From the cell containing the given text, extract its center point as (X, Y) coordinate. 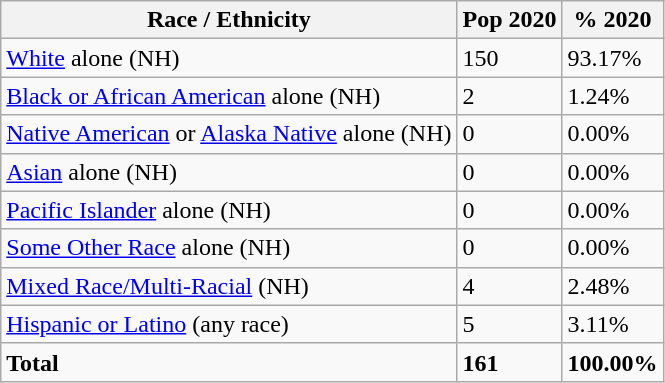
150 (510, 58)
White alone (NH) (229, 58)
5 (510, 324)
Pacific Islander alone (NH) (229, 210)
161 (510, 362)
2.48% (612, 286)
Asian alone (NH) (229, 172)
Race / Ethnicity (229, 20)
Hispanic or Latino (any race) (229, 324)
1.24% (612, 96)
3.11% (612, 324)
Total (229, 362)
Mixed Race/Multi-Racial (NH) (229, 286)
Black or African American alone (NH) (229, 96)
100.00% (612, 362)
93.17% (612, 58)
4 (510, 286)
% 2020 (612, 20)
Pop 2020 (510, 20)
Some Other Race alone (NH) (229, 248)
2 (510, 96)
Native American or Alaska Native alone (NH) (229, 134)
